Determine the [X, Y] coordinate at the center of the cell enclosing the given text.  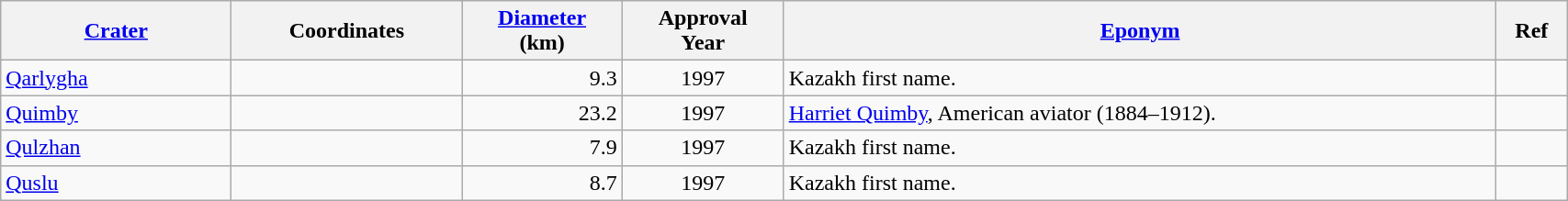
Qarlygha [116, 78]
Quslu [116, 183]
Harriet Quimby, American aviator (1884–1912). [1140, 113]
7.9 [542, 148]
Ref [1532, 31]
Quimby [116, 113]
Coordinates [347, 31]
Diameter(km) [542, 31]
Qulzhan [116, 148]
23.2 [542, 113]
8.7 [542, 183]
Crater [116, 31]
9.3 [542, 78]
ApprovalYear [703, 31]
Eponym [1140, 31]
